Extract the [X, Y] coordinate from the center of the cell holding the provided text.  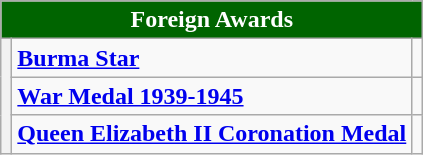
Queen Elizabeth II Coronation Medal [212, 134]
Foreign Awards [212, 20]
Burma Star [212, 58]
War Medal 1939-1945 [212, 96]
